Pinpoint the cell where the given text exists, returning its (x, y) midpoint coordinate. 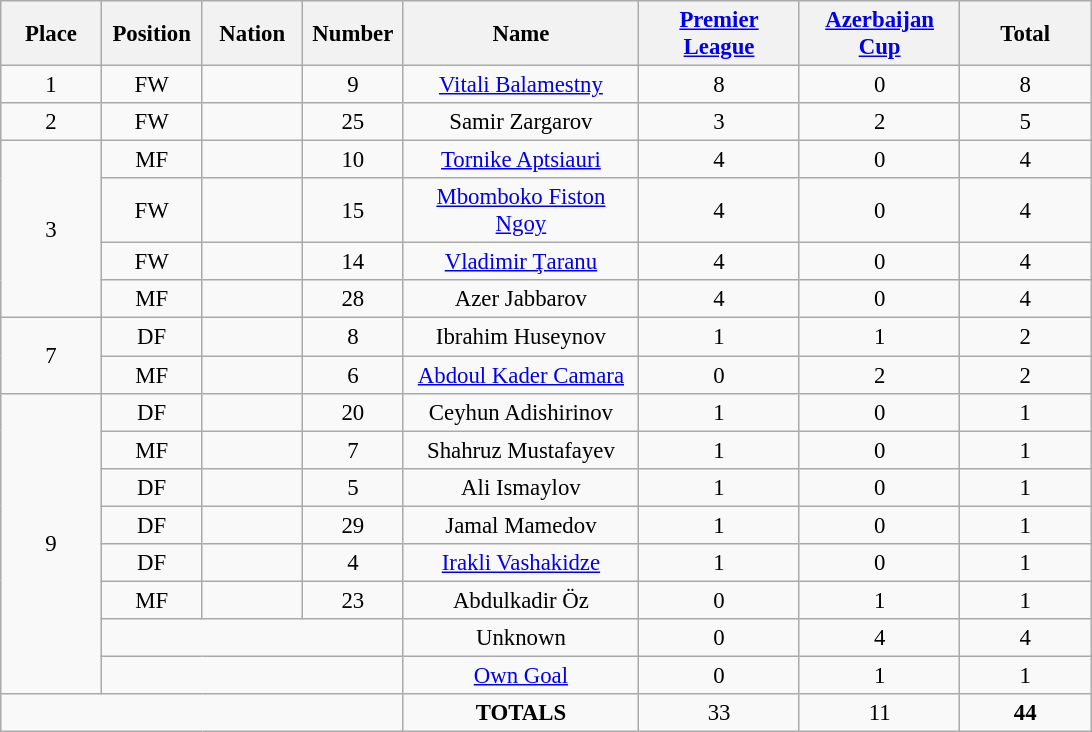
14 (354, 262)
Number (354, 34)
29 (354, 525)
TOTALS (521, 713)
Name (521, 34)
33 (720, 713)
Azerbaijan Cup (880, 34)
Shahruz Mustafayev (521, 450)
44 (1026, 713)
15 (354, 210)
Position (152, 34)
Irakli Vashakidze (521, 563)
Abdulkadir Öz (521, 600)
28 (354, 299)
Unknown (521, 638)
Samir Zargarov (521, 122)
6 (354, 375)
10 (354, 160)
Own Goal (521, 675)
20 (354, 412)
Mbomboko Fiston Ngoy (521, 210)
Tornike Aptsiauri (521, 160)
Total (1026, 34)
23 (354, 600)
25 (354, 122)
Ceyhun Adishirinov (521, 412)
Vitali Balamestny (521, 85)
Jamal Mamedov (521, 525)
Premier League (720, 34)
Ibrahim Huseynov (521, 337)
Azer Jabbarov (521, 299)
Abdoul Kader Camara (521, 375)
Nation (252, 34)
11 (880, 713)
Place (52, 34)
Ali Ismaylov (521, 487)
Vladimir Ţaranu (521, 262)
